Locate the cell with the specified text and output its (X, Y) center coordinate. 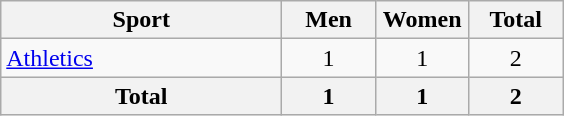
Men (329, 20)
Women (422, 20)
Sport (142, 20)
Athletics (142, 58)
